Locate the cell with the specified text and output its [X, Y] center coordinate. 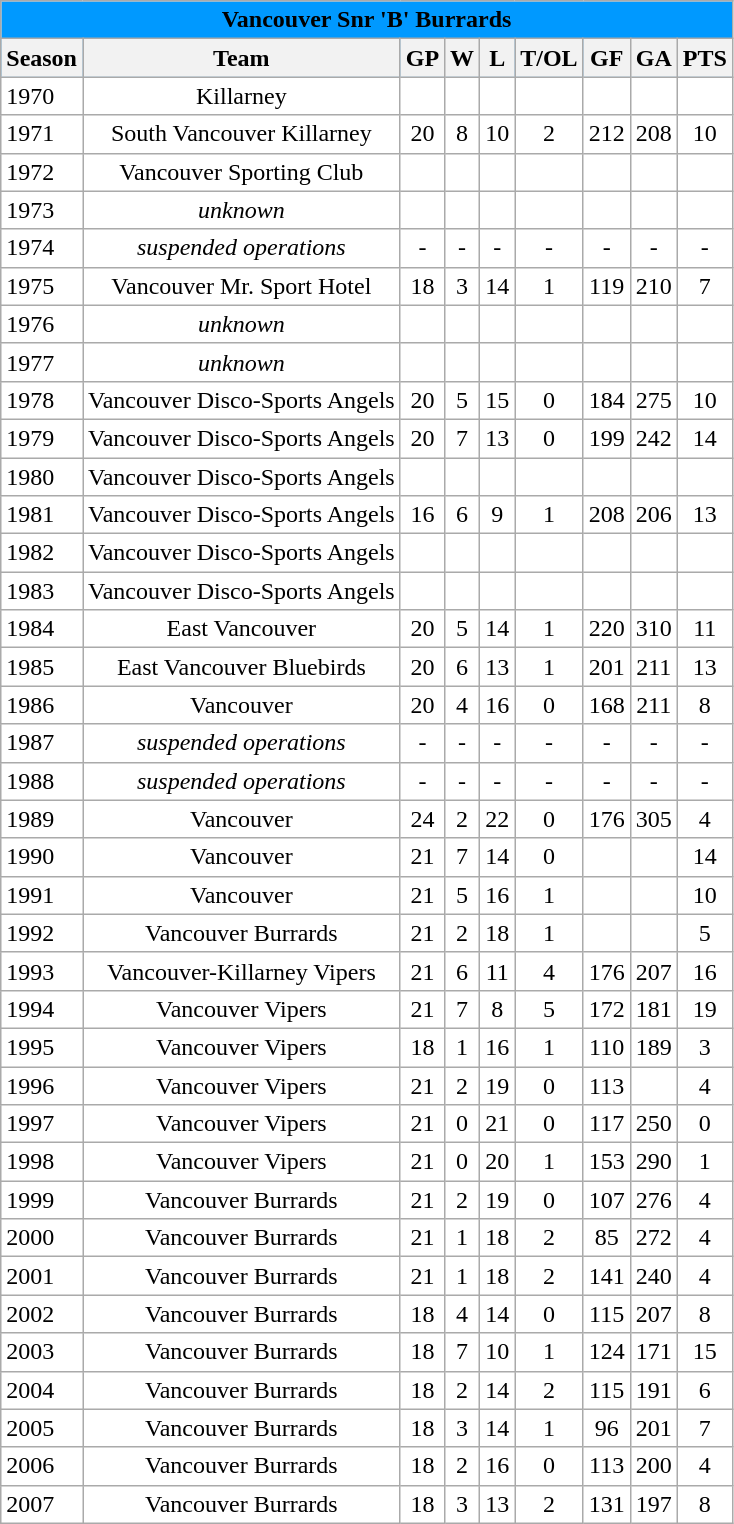
2001 [42, 1276]
1990 [42, 857]
210 [654, 286]
East Vancouver Bluebirds [241, 667]
310 [654, 629]
181 [654, 1009]
85 [606, 1238]
GA [654, 58]
131 [606, 1504]
Team [241, 58]
107 [606, 1200]
24 [422, 819]
2003 [42, 1352]
1984 [42, 629]
2002 [42, 1314]
1989 [42, 819]
1995 [42, 1047]
Vancouver Mr. Sport Hotel [241, 286]
240 [654, 1276]
Killarney [241, 96]
172 [606, 1009]
250 [654, 1124]
2000 [42, 1238]
Vancouver Snr 'B' Burrards [367, 20]
1975 [42, 286]
272 [654, 1238]
1979 [42, 438]
2007 [42, 1504]
PTS [704, 58]
168 [606, 705]
1991 [42, 895]
171 [654, 1352]
L [498, 58]
W [462, 58]
Vancouver-Killarney Vipers [241, 971]
1971 [42, 134]
117 [606, 1124]
22 [498, 819]
1982 [42, 553]
1973 [42, 210]
305 [654, 819]
1997 [42, 1124]
GP [422, 58]
153 [606, 1162]
1976 [42, 324]
1993 [42, 971]
276 [654, 1200]
96 [606, 1428]
110 [606, 1047]
South Vancouver Killarney [241, 134]
290 [654, 1162]
220 [606, 629]
197 [654, 1504]
East Vancouver [241, 629]
Season [42, 58]
2004 [42, 1390]
206 [654, 515]
141 [606, 1276]
119 [606, 286]
191 [654, 1390]
1981 [42, 515]
212 [606, 134]
2005 [42, 1428]
184 [606, 400]
Vancouver Sporting Club [241, 172]
1974 [42, 248]
189 [654, 1047]
124 [606, 1352]
1996 [42, 1085]
200 [654, 1466]
1986 [42, 705]
9 [498, 515]
1985 [42, 667]
1970 [42, 96]
GF [606, 58]
1988 [42, 781]
1987 [42, 743]
199 [606, 438]
1980 [42, 477]
275 [654, 400]
1999 [42, 1200]
1977 [42, 362]
1994 [42, 1009]
1978 [42, 400]
T/OL [549, 58]
1992 [42, 933]
1983 [42, 591]
2006 [42, 1466]
1998 [42, 1162]
242 [654, 438]
1972 [42, 172]
